Extract the [x, y] coordinate from the center of the cell holding the provided text.  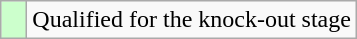
Qualified for the knock-out stage [192, 20]
